Extract the (X, Y) coordinate from the center of the cell holding the provided text.  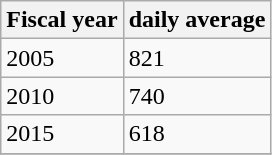
2005 (62, 58)
740 (197, 96)
2015 (62, 134)
618 (197, 134)
daily average (197, 20)
Fiscal year (62, 20)
2010 (62, 96)
821 (197, 58)
